Find where the given text appears and provide that cell's center as (x, y) coordinate. 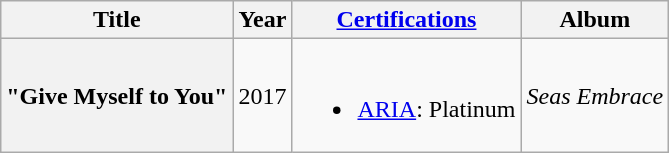
Title (117, 20)
Album (595, 20)
ARIA: Platinum (406, 96)
2017 (262, 96)
Year (262, 20)
Certifications (406, 20)
"Give Myself to You" (117, 96)
Seas Embrace (595, 96)
